Capture the cell that displays the provided text and extract its (x, y) central coordinate. 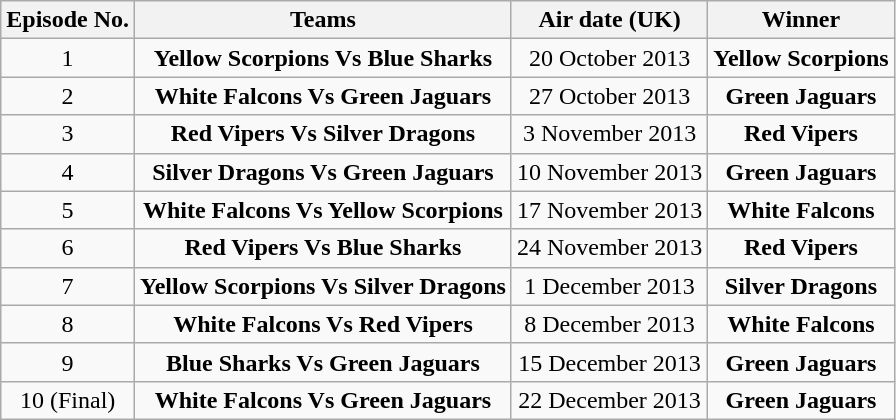
22 December 2013 (609, 400)
Winner (801, 20)
White Falcons Vs Red Vipers (324, 324)
Yellow Scorpions (801, 58)
20 October 2013 (609, 58)
3 (68, 134)
Episode No. (68, 20)
White Falcons Vs Yellow Scorpions (324, 210)
9 (68, 362)
Blue Sharks Vs Green Jaguars (324, 362)
Red Vipers Vs Silver Dragons (324, 134)
10 (Final) (68, 400)
3 November 2013 (609, 134)
8 (68, 324)
Red Vipers Vs Blue Sharks (324, 248)
8 December 2013 (609, 324)
15 December 2013 (609, 362)
1 (68, 58)
1 December 2013 (609, 286)
27 October 2013 (609, 96)
10 November 2013 (609, 172)
4 (68, 172)
6 (68, 248)
5 (68, 210)
17 November 2013 (609, 210)
7 (68, 286)
24 November 2013 (609, 248)
Air date (UK) (609, 20)
2 (68, 96)
Yellow Scorpions Vs Silver Dragons (324, 286)
Yellow Scorpions Vs Blue Sharks (324, 58)
Silver Dragons (801, 286)
Teams (324, 20)
Silver Dragons Vs Green Jaguars (324, 172)
